Output the (X, Y) coordinate of the center of the cell containing the given text.  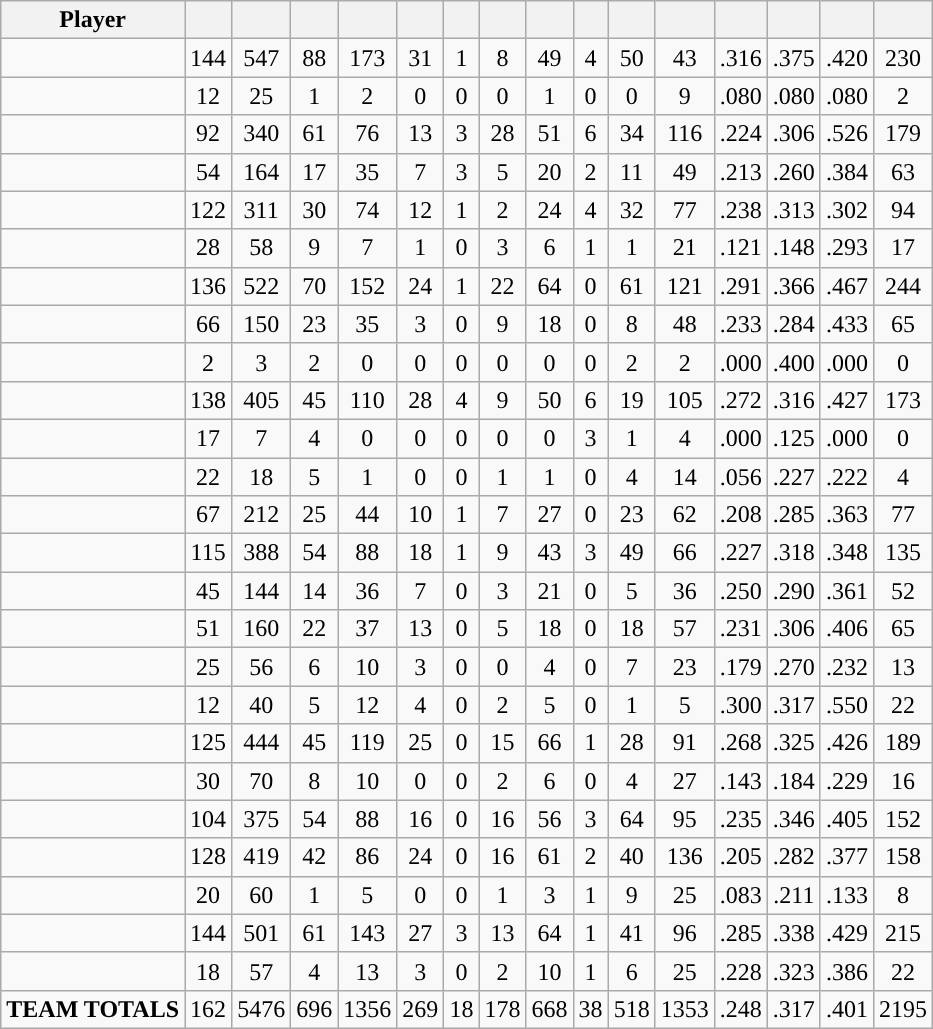
76 (368, 134)
405 (262, 400)
189 (902, 743)
230 (902, 58)
58 (262, 248)
419 (262, 857)
91 (684, 743)
5476 (262, 1009)
115 (208, 553)
.420 (846, 58)
.406 (846, 629)
94 (902, 210)
.208 (740, 515)
42 (314, 857)
.143 (740, 781)
119 (368, 743)
668 (550, 1009)
160 (262, 629)
2195 (902, 1009)
110 (368, 400)
.184 (794, 781)
38 (590, 1009)
547 (262, 58)
.235 (740, 819)
95 (684, 819)
60 (262, 895)
.293 (846, 248)
.233 (740, 324)
244 (902, 286)
.056 (740, 477)
340 (262, 134)
.401 (846, 1009)
.211 (794, 895)
.179 (740, 667)
122 (208, 210)
121 (684, 286)
444 (262, 743)
.290 (794, 591)
48 (684, 324)
.238 (740, 210)
178 (502, 1009)
.213 (740, 172)
.148 (794, 248)
215 (902, 933)
1353 (684, 1009)
.268 (740, 743)
.338 (794, 933)
.405 (846, 819)
135 (902, 553)
138 (208, 400)
.366 (794, 286)
.270 (794, 667)
104 (208, 819)
44 (368, 515)
.348 (846, 553)
.375 (794, 58)
92 (208, 134)
.550 (846, 705)
125 (208, 743)
.386 (846, 971)
74 (368, 210)
.224 (740, 134)
.313 (794, 210)
TEAM TOTALS (93, 1009)
.377 (846, 857)
.228 (740, 971)
375 (262, 819)
.433 (846, 324)
388 (262, 553)
.363 (846, 515)
105 (684, 400)
522 (262, 286)
.325 (794, 743)
164 (262, 172)
696 (314, 1009)
.300 (740, 705)
.248 (740, 1009)
.222 (846, 477)
150 (262, 324)
.400 (794, 362)
52 (902, 591)
11 (632, 172)
.231 (740, 629)
212 (262, 515)
.346 (794, 819)
158 (902, 857)
32 (632, 210)
.121 (740, 248)
37 (368, 629)
.467 (846, 286)
96 (684, 933)
.260 (794, 172)
.205 (740, 857)
31 (420, 58)
.526 (846, 134)
269 (420, 1009)
116 (684, 134)
Player (93, 20)
501 (262, 933)
41 (632, 933)
.229 (846, 781)
.426 (846, 743)
.250 (740, 591)
.272 (740, 400)
518 (632, 1009)
.133 (846, 895)
.232 (846, 667)
311 (262, 210)
67 (208, 515)
162 (208, 1009)
.125 (794, 438)
.284 (794, 324)
.323 (794, 971)
.384 (846, 172)
.302 (846, 210)
.429 (846, 933)
1356 (368, 1009)
19 (632, 400)
15 (502, 743)
128 (208, 857)
.291 (740, 286)
179 (902, 134)
143 (368, 933)
62 (684, 515)
.427 (846, 400)
.318 (794, 553)
.083 (740, 895)
34 (632, 134)
63 (902, 172)
.361 (846, 591)
86 (368, 857)
.282 (794, 857)
